From the cell containing the given text, extract its center point as [x, y] coordinate. 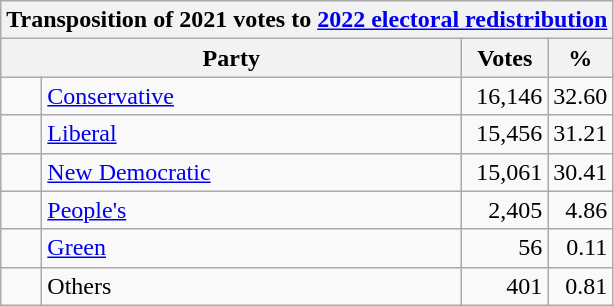
% [580, 58]
4.86 [580, 210]
Votes [505, 58]
2,405 [505, 210]
Liberal [252, 134]
Others [252, 286]
15,456 [505, 134]
15,061 [505, 172]
16,146 [505, 96]
Green [252, 248]
People's [252, 210]
0.11 [580, 248]
31.21 [580, 134]
Party [232, 58]
0.81 [580, 286]
Transposition of 2021 votes to 2022 electoral redistribution [307, 20]
401 [505, 286]
New Democratic [252, 172]
Conservative [252, 96]
56 [505, 248]
30.41 [580, 172]
32.60 [580, 96]
